Capture the cell that displays the provided text and extract its [x, y] central coordinate. 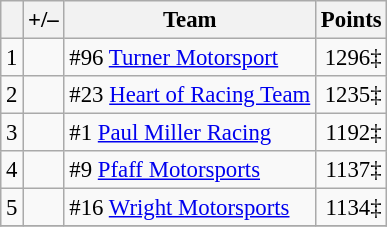
#96 Turner Motorsport [190, 58]
Points [352, 20]
1192‡ [352, 133]
+/– [44, 20]
#16 Wright Motorsports [190, 208]
1137‡ [352, 170]
#23 Heart of Racing Team [190, 95]
5 [12, 208]
1296‡ [352, 58]
3 [12, 133]
1 [12, 58]
2 [12, 95]
#9 Pfaff Motorsports [190, 170]
4 [12, 170]
#1 Paul Miller Racing [190, 133]
1235‡ [352, 95]
Team [190, 20]
1134‡ [352, 208]
